Output the [X, Y] coordinate of the center of the cell containing the given text.  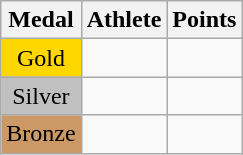
Bronze [41, 134]
Medal [41, 20]
Silver [41, 96]
Athlete [124, 20]
Points [204, 20]
Gold [41, 58]
